Pinpoint the cell where the given text exists, returning its (X, Y) midpoint coordinate. 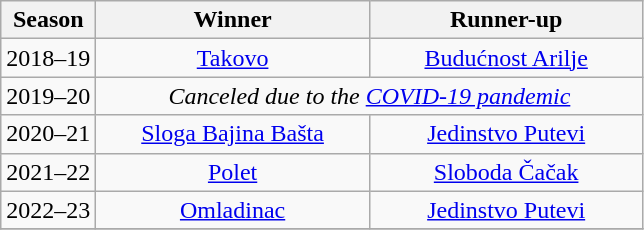
Winner (233, 20)
Runner-up (506, 20)
Season (48, 20)
Canceled due to the COVID-19 pandemic (370, 96)
2018–19 (48, 58)
Omladinac (233, 210)
2021–22 (48, 172)
Polet (233, 172)
2020–21 (48, 134)
2022–23 (48, 210)
Sloga Bajina Bašta (233, 134)
2019–20 (48, 96)
Takovo (233, 58)
Sloboda Čačak (506, 172)
Budućnost Arilje (506, 58)
